For the text-containing cell, return its midpoint in (X, Y) coordinate format. 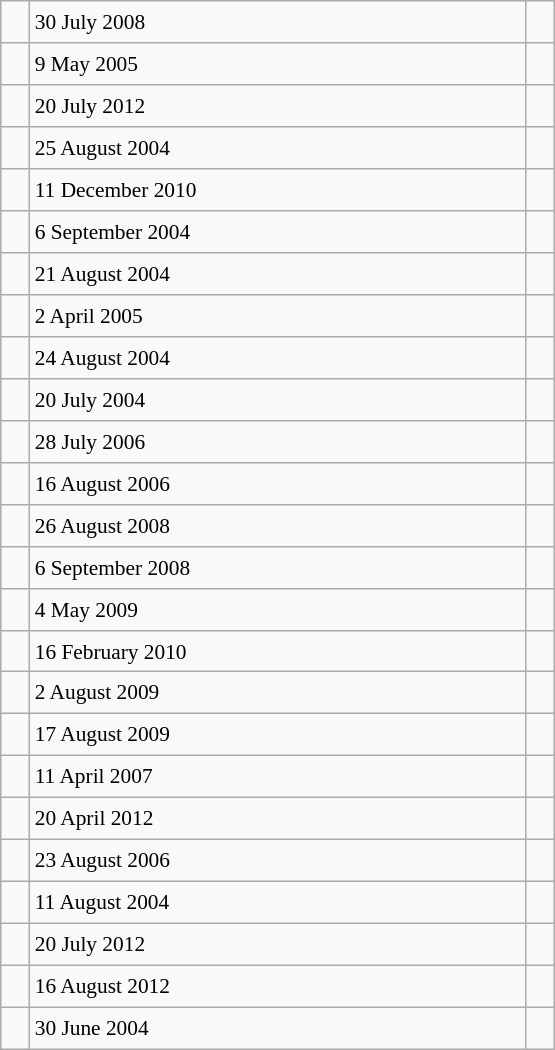
9 May 2005 (278, 64)
25 August 2004 (278, 148)
30 July 2008 (278, 22)
4 May 2009 (278, 609)
20 April 2012 (278, 819)
21 August 2004 (278, 274)
28 July 2006 (278, 441)
24 August 2004 (278, 358)
26 August 2008 (278, 525)
16 August 2012 (278, 986)
20 July 2004 (278, 399)
2 April 2005 (278, 316)
6 September 2004 (278, 232)
16 August 2006 (278, 483)
6 September 2008 (278, 567)
11 August 2004 (278, 903)
11 December 2010 (278, 190)
16 February 2010 (278, 651)
17 August 2009 (278, 735)
11 April 2007 (278, 777)
2 August 2009 (278, 693)
23 August 2006 (278, 861)
30 June 2004 (278, 1028)
